Search for the cell housing the specified text and yield its [x, y] center coordinate. 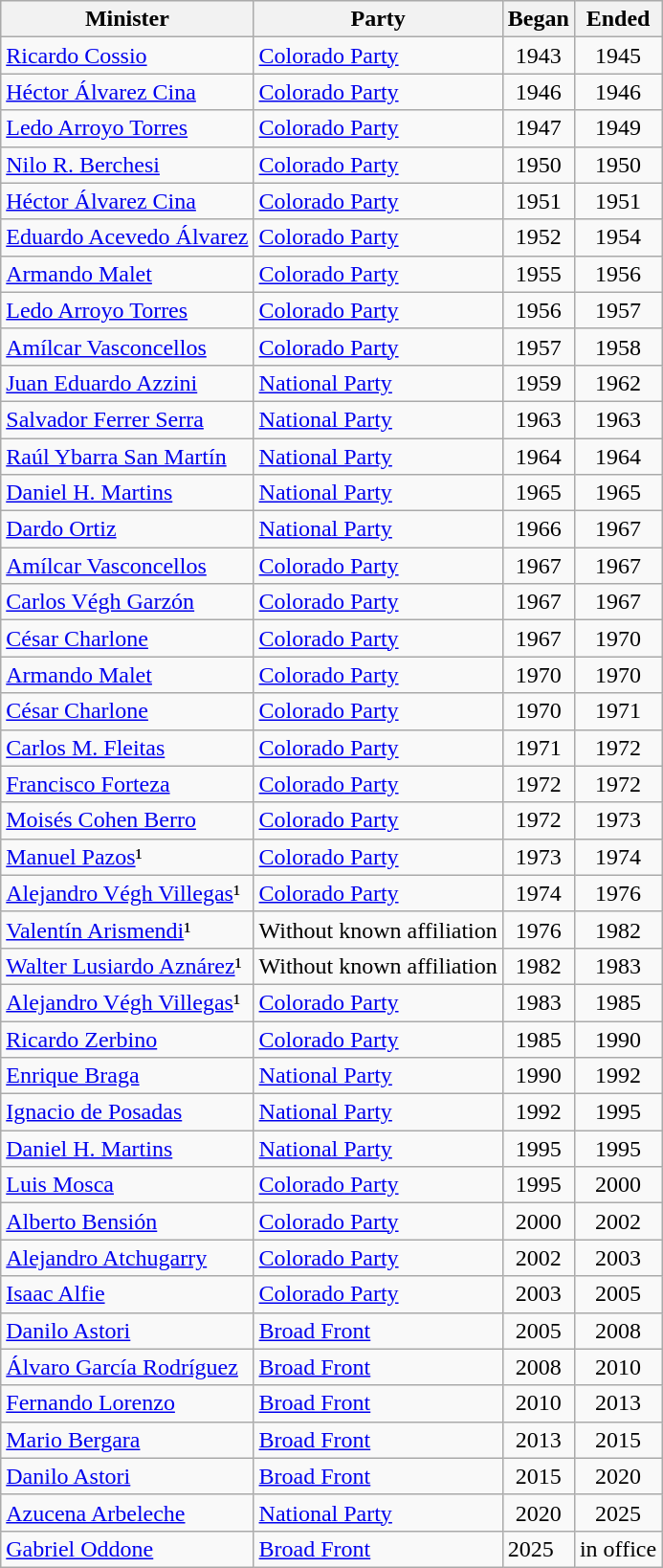
1949 [618, 128]
Salvador Ferrer Serra [127, 419]
Party [378, 19]
1952 [538, 237]
1943 [538, 56]
1954 [618, 237]
Ricardo Zerbino [127, 1039]
1958 [618, 347]
Valentín Arismendi¹ [127, 930]
Minister [127, 19]
Eduardo Acevedo Álvarez [127, 237]
1945 [618, 56]
Francisco Forteza [127, 784]
Ended [618, 19]
Luis Mosca [127, 1185]
Raúl Ybarra San Martín [127, 457]
1947 [538, 128]
Dardo Ortiz [127, 529]
Isaac Alfie [127, 1294]
Began [538, 19]
Moisés Cohen Berro [127, 820]
Alberto Bensión [127, 1221]
Azucena Arbeleche [127, 1512]
Walter Lusiardo Aznárez¹ [127, 966]
Ignacio de Posadas [127, 1112]
Nilo R. Berchesi [127, 165]
1955 [538, 274]
Mario Bergara [127, 1440]
Carlos M. Fleitas [127, 748]
Juan Eduardo Azzini [127, 383]
Alejandro Atchugarry [127, 1258]
Carlos Végh Garzón [127, 602]
in office [618, 1549]
Gabriel Oddone [127, 1549]
Álvaro García Rodríguez [127, 1367]
1962 [618, 383]
1959 [538, 383]
Manuel Pazos¹ [127, 857]
Ricardo Cossio [127, 56]
1966 [538, 529]
Fernando Lorenzo [127, 1403]
Enrique Braga [127, 1076]
